Return the (X, Y) coordinate for the center point of the cell that contains the specified text.  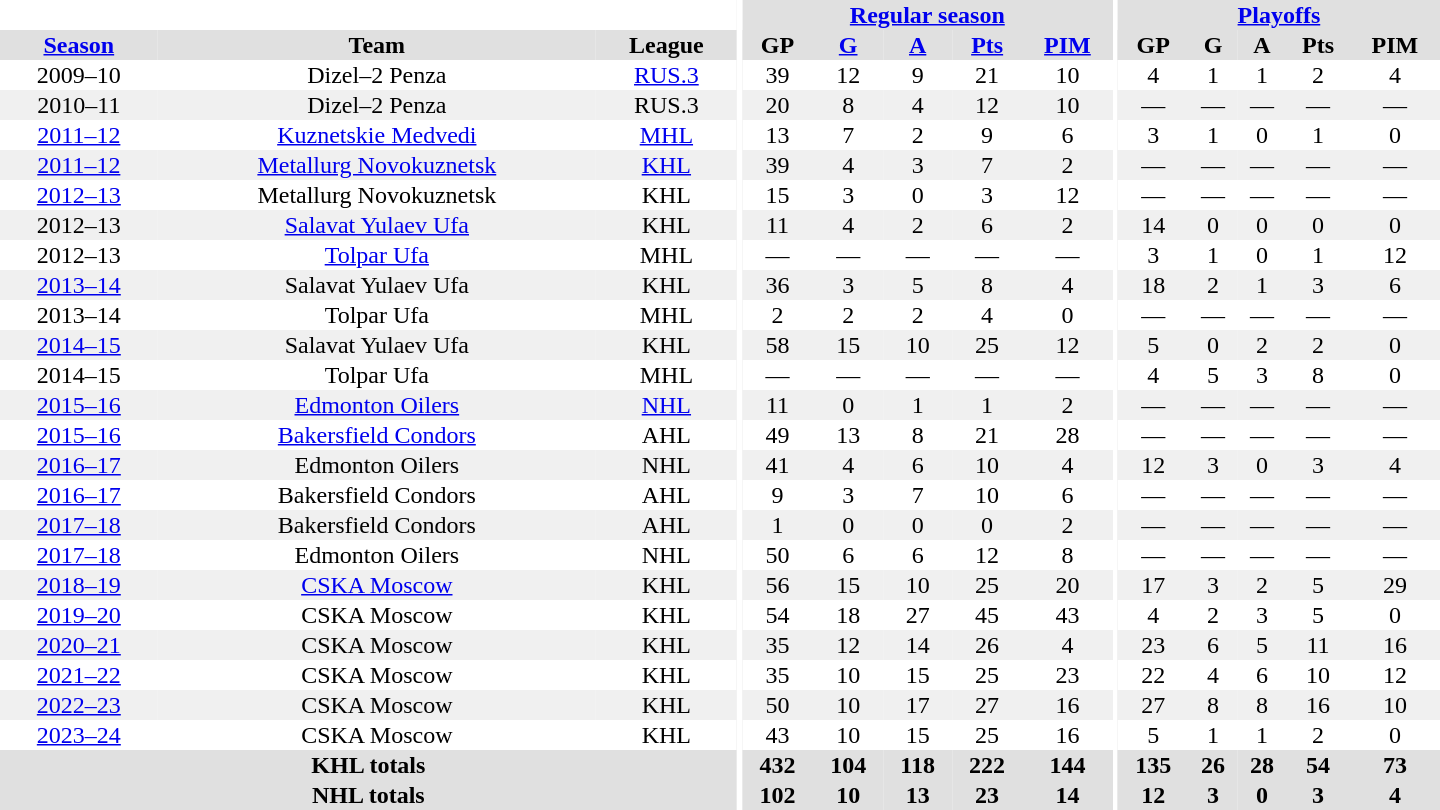
45 (988, 615)
2022–23 (79, 705)
2020–21 (79, 645)
102 (778, 795)
2021–22 (79, 675)
Regular season (927, 15)
Kuznetskie Medvedi (377, 135)
432 (778, 765)
Playoffs (1279, 15)
29 (1395, 585)
2018–19 (79, 585)
2023–24 (79, 735)
Season (79, 45)
49 (778, 435)
73 (1395, 765)
144 (1067, 765)
22 (1154, 675)
Team (377, 45)
KHL totals (368, 765)
36 (778, 285)
135 (1154, 765)
League (666, 45)
NHL totals (368, 795)
104 (848, 765)
41 (778, 465)
118 (918, 765)
56 (778, 585)
2019–20 (79, 615)
222 (988, 765)
2009–10 (79, 75)
2010–11 (79, 105)
58 (778, 345)
